Output the (x, y) coordinate of the center of the cell containing the given text.  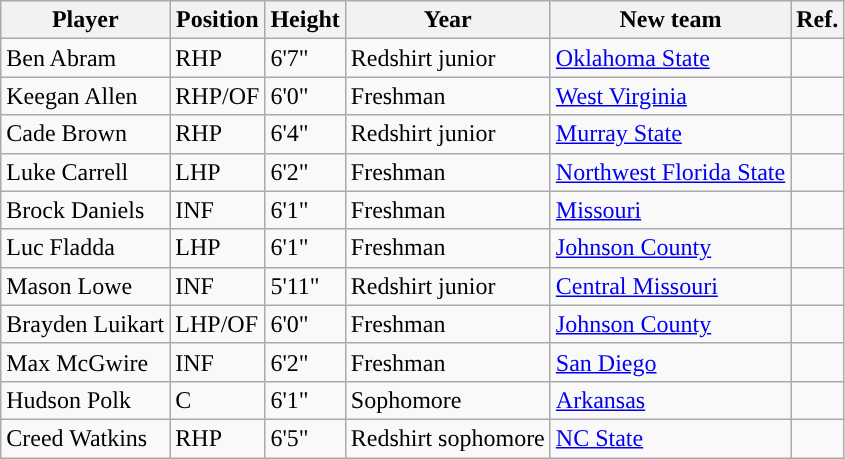
San Diego (670, 362)
C (218, 400)
NC State (670, 438)
Missouri (670, 210)
Redshirt sophomore (448, 438)
Max McGwire (86, 362)
Position (218, 20)
Brock Daniels (86, 210)
6'7" (305, 58)
Luc Fladda (86, 248)
Ref. (818, 20)
6'5" (305, 438)
Keegan Allen (86, 96)
Player (86, 20)
Central Missouri (670, 286)
Northwest Florida State (670, 172)
Ben Abram (86, 58)
New team (670, 20)
LHP/OF (218, 324)
Creed Watkins (86, 438)
Oklahoma State (670, 58)
Hudson Polk (86, 400)
West Virginia (670, 96)
Sophomore (448, 400)
Year (448, 20)
Mason Lowe (86, 286)
Murray State (670, 134)
Arkansas (670, 400)
6'4" (305, 134)
RHP/OF (218, 96)
Height (305, 20)
Brayden Luikart (86, 324)
5'11" (305, 286)
Cade Brown (86, 134)
Luke Carrell (86, 172)
